Extract the [X, Y] coordinate from the center of the cell holding the provided text.  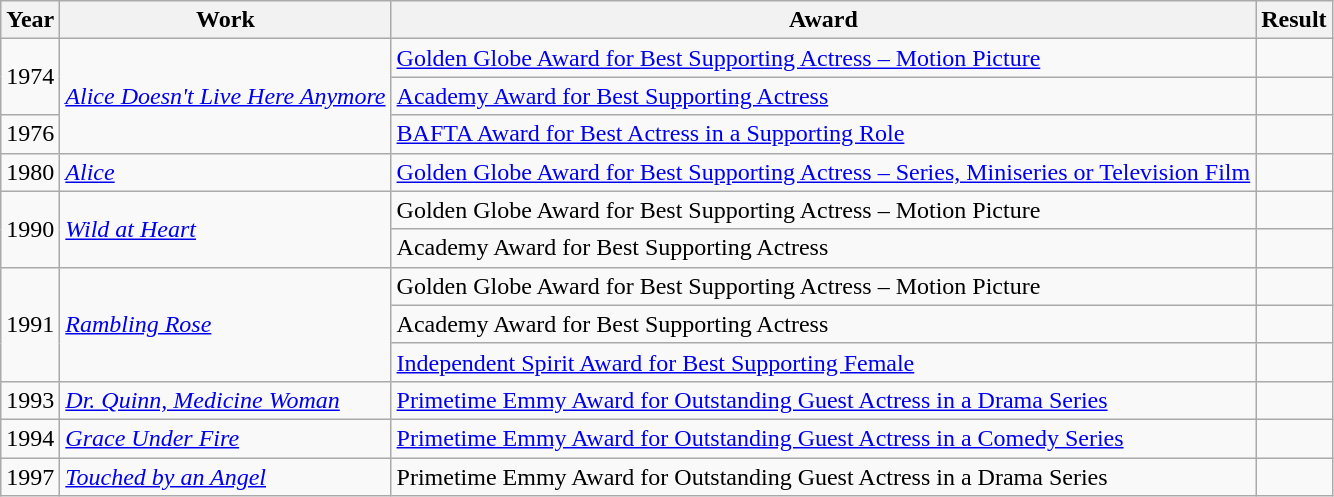
BAFTA Award for Best Actress in a Supporting Role [824, 134]
Independent Spirit Award for Best Supporting Female [824, 362]
1974 [30, 77]
1980 [30, 172]
Rambling Rose [226, 324]
Work [226, 20]
1993 [30, 400]
Primetime Emmy Award for Outstanding Guest Actress in a Comedy Series [824, 438]
Dr. Quinn, Medicine Woman [226, 400]
1994 [30, 438]
Alice [226, 172]
1997 [30, 477]
1991 [30, 324]
Alice Doesn't Live Here Anymore [226, 96]
Golden Globe Award for Best Supporting Actress – Series, Miniseries or Television Film [824, 172]
Award [824, 20]
1990 [30, 229]
Result [1294, 20]
Wild at Heart [226, 229]
Grace Under Fire [226, 438]
Touched by an Angel [226, 477]
Year [30, 20]
1976 [30, 134]
